Pinpoint the cell where the given text exists, returning its (x, y) midpoint coordinate. 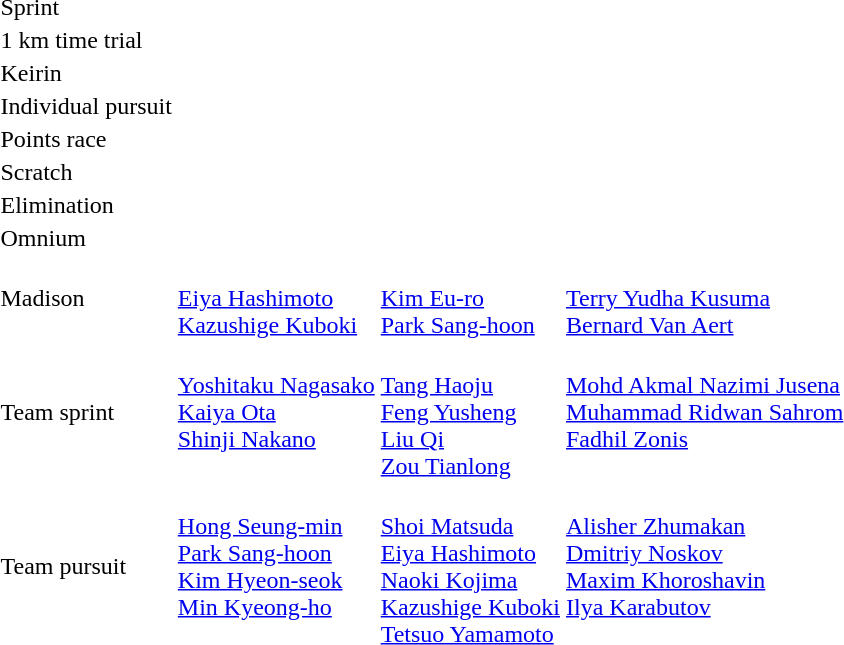
Kim Eu-roPark Sang-hoon (470, 298)
Eiya HashimotoKazushige Kuboki (276, 298)
Yoshitaku NagasakoKaiya OtaShinji Nakano (276, 412)
Tang HaojuFeng YushengLiu QiZou Tianlong (470, 412)
